Return the (X, Y) coordinate for the center point of the cell that contains the specified text.  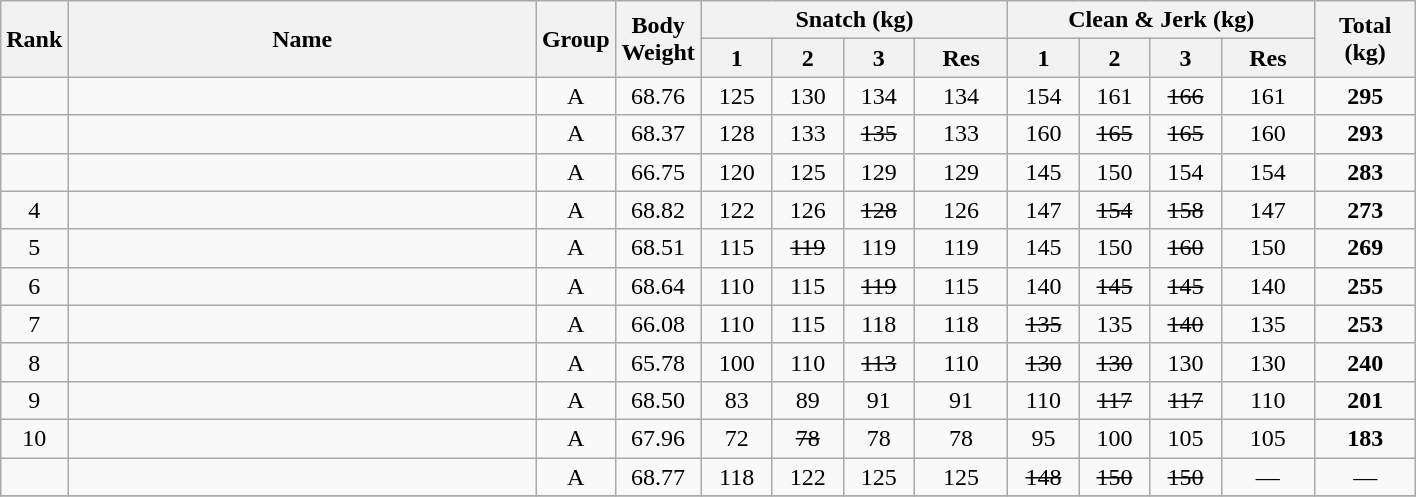
Rank (34, 39)
273 (1366, 210)
95 (1044, 438)
166 (1186, 96)
253 (1366, 324)
72 (736, 438)
201 (1366, 400)
9 (34, 400)
8 (34, 362)
67.96 (658, 438)
89 (808, 400)
148 (1044, 477)
293 (1366, 134)
6 (34, 286)
158 (1186, 210)
10 (34, 438)
66.75 (658, 172)
Group (576, 39)
240 (1366, 362)
113 (878, 362)
Total (kg) (1366, 39)
68.82 (658, 210)
183 (1366, 438)
7 (34, 324)
4 (34, 210)
Snatch (kg) (854, 20)
68.51 (658, 248)
65.78 (658, 362)
68.64 (658, 286)
Name (302, 39)
Clean & Jerk (kg) (1162, 20)
120 (736, 172)
Body Weight (658, 39)
68.50 (658, 400)
68.77 (658, 477)
283 (1366, 172)
83 (736, 400)
295 (1366, 96)
66.08 (658, 324)
269 (1366, 248)
5 (34, 248)
68.37 (658, 134)
255 (1366, 286)
68.76 (658, 96)
